Detect which cell encompasses the target text, then output its [X, Y] center coordinate. 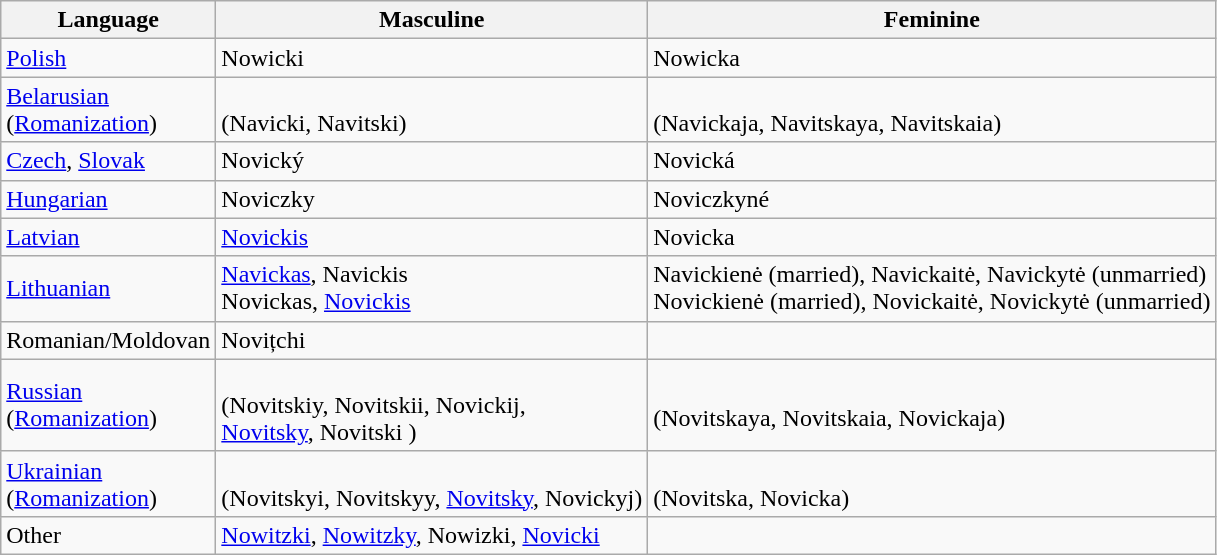
Language [108, 20]
Navickienė (married), Navickaitė, Navickytė (unmarried) Novickienė (married), Novickaitė, Novickytė (unmarried) [932, 288]
(Navicki, Navitski) [432, 110]
Novițchi [432, 340]
Navickas, Navickis Novickas, Novickis [432, 288]
Polish [108, 58]
(Novitskiy, Novitskii, Novickij, Novitsky, Novitski ) [432, 405]
(Novitskyi, Novitskyy, Novitsky, Novickyj) [432, 484]
Russian (Romanization) [108, 405]
Novický [432, 161]
Nowicki [432, 58]
Czech, Slovak [108, 161]
Novická [932, 161]
Ukrainian (Romanization) [108, 484]
Hungarian [108, 199]
(Novitska, Novicka) [932, 484]
(Navickaja, Navitskaya, Navitskaia) [932, 110]
Novickis [432, 237]
Lithuanian [108, 288]
Masculine [432, 20]
Latvian [108, 237]
Other [108, 535]
Nowicka [932, 58]
Novicka [932, 237]
Noviczky [432, 199]
Belarusian (Romanization) [108, 110]
(Novitskaya, Novitskaia, Novickaja) [932, 405]
Nowitzki, Nowitzky, Nowizki, Novicki [432, 535]
Romanian/Moldovan [108, 340]
Noviczkyné [932, 199]
Feminine [932, 20]
